Identify which cell holds the provided text, then report its (X, Y) central coordinate. 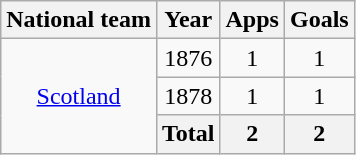
National team (79, 20)
1878 (188, 96)
Apps (252, 20)
Total (188, 134)
Scotland (79, 96)
1876 (188, 58)
Year (188, 20)
Goals (319, 20)
